Scan for the cell matching the given text and deliver its (X, Y) coordinate at center. 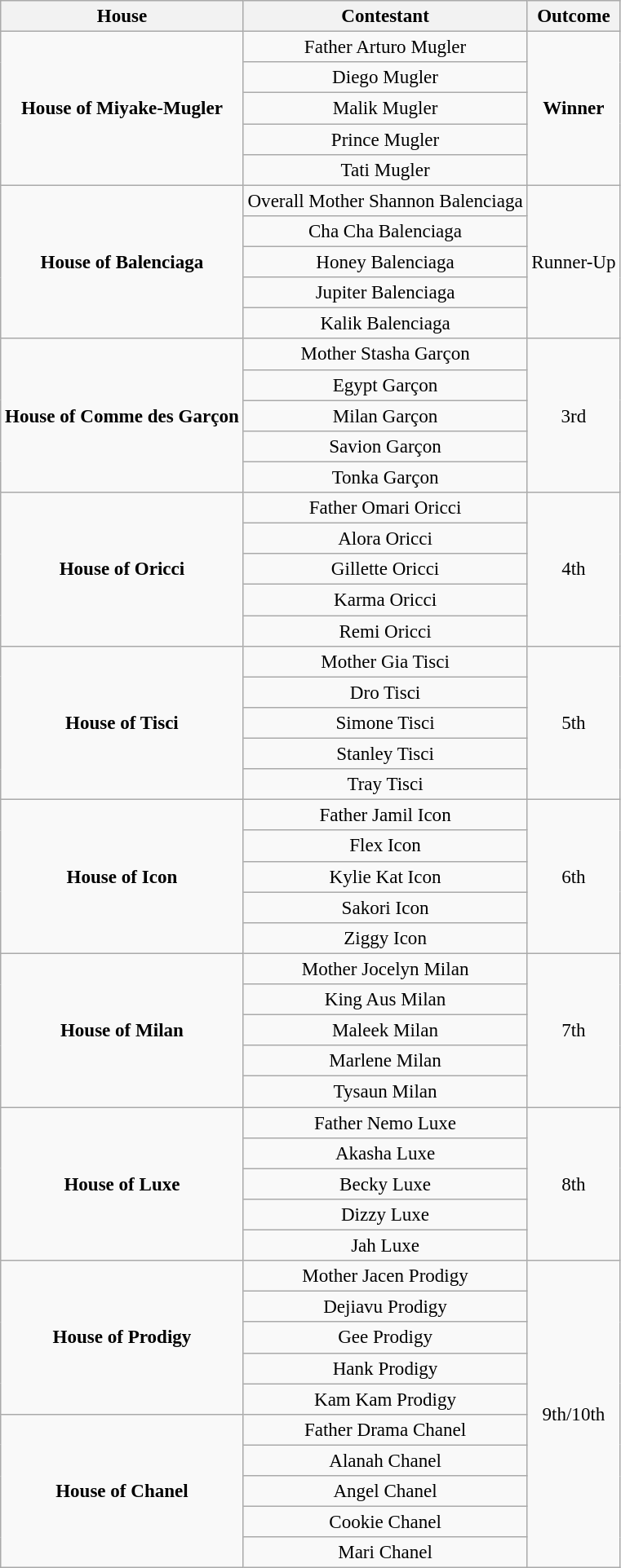
House of Balenciaga (122, 262)
Mother Stasha Garçon (385, 355)
House of Luxe (122, 1184)
Overall Mother Shannon Balenciaga (385, 201)
Angel Chanel (385, 1491)
Winner (574, 108)
House (122, 16)
Milan Garçon (385, 416)
Savion Garçon (385, 447)
Mother Gia Tisci (385, 662)
Ziggy Icon (385, 939)
Kam Kam Prodigy (385, 1399)
King Aus Milan (385, 1000)
Mother Jocelyn Milan (385, 969)
Tonka Garçon (385, 477)
Father Omari Oricci (385, 508)
House of Prodigy (122, 1337)
Outcome (574, 16)
Contestant (385, 16)
Hank Prodigy (385, 1368)
Honey Balenciaga (385, 263)
Tysaun Milan (385, 1092)
Tray Tisci (385, 784)
House of Milan (122, 1030)
House of Tisci (122, 723)
3rd (574, 416)
Dizzy Luxe (385, 1215)
Egypt Garçon (385, 385)
Dro Tisci (385, 692)
Sakori Icon (385, 908)
Father Nemo Luxe (385, 1123)
Cha Cha Balenciaga (385, 232)
Remi Oricci (385, 631)
House of Chanel (122, 1491)
Akasha Luxe (385, 1154)
Alanah Chanel (385, 1460)
Kalik Balenciaga (385, 324)
Simone Tisci (385, 723)
Jah Luxe (385, 1246)
House of Oricci (122, 569)
House of Icon (122, 877)
Mari Chanel (385, 1553)
Father Drama Chanel (385, 1430)
5th (574, 723)
Gillette Oricci (385, 569)
Karma Oricci (385, 600)
Kylie Kat Icon (385, 877)
Dejiavu Prodigy (385, 1307)
Cookie Chanel (385, 1522)
8th (574, 1184)
Jupiter Balenciaga (385, 293)
7th (574, 1030)
Gee Prodigy (385, 1338)
Alora Oricci (385, 539)
Father Arturo Mugler (385, 47)
6th (574, 877)
Maleek Milan (385, 1031)
Prince Mugler (385, 139)
Diego Mugler (385, 77)
House of Miyake-Mugler (122, 108)
House of Comme des Garçon (122, 416)
Marlene Milan (385, 1061)
Becky Luxe (385, 1184)
Stanley Tisci (385, 754)
Malik Mugler (385, 108)
Runner-Up (574, 262)
Mother Jacen Prodigy (385, 1276)
4th (574, 569)
Flex Icon (385, 846)
9th/10th (574, 1414)
Father Jamil Icon (385, 815)
Tati Mugler (385, 170)
